Identify which cell holds the provided text, then report its (X, Y) central coordinate. 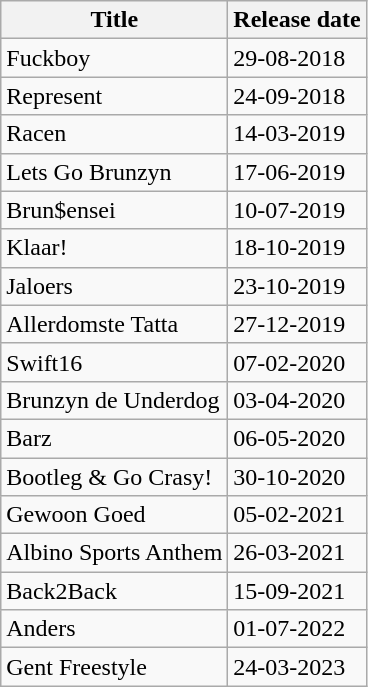
Klaar! (114, 248)
Albino Sports Anthem (114, 553)
26-03-2021 (297, 553)
17-06-2019 (297, 172)
Allerdomste Tatta (114, 324)
10-07-2019 (297, 210)
Fuckboy (114, 58)
29-08-2018 (297, 58)
01-07-2022 (297, 629)
Title (114, 20)
Anders (114, 629)
Brunzyn de Underdog (114, 400)
Release date (297, 20)
07-02-2020 (297, 362)
15-09-2021 (297, 591)
27-12-2019 (297, 324)
14-03-2019 (297, 134)
Bootleg & Go Crasy! (114, 477)
06-05-2020 (297, 438)
23-10-2019 (297, 286)
03-04-2020 (297, 400)
24-03-2023 (297, 667)
Jaloers (114, 286)
18-10-2019 (297, 248)
Lets Go Brunzyn (114, 172)
Brun$ensei (114, 210)
Barz (114, 438)
Represent (114, 96)
Gewoon Goed (114, 515)
Racen (114, 134)
05-02-2021 (297, 515)
30-10-2020 (297, 477)
Back2Back (114, 591)
Gent Freestyle (114, 667)
Swift16 (114, 362)
24-09-2018 (297, 96)
